Extract the [x, y] coordinate from the center of the cell holding the provided text.  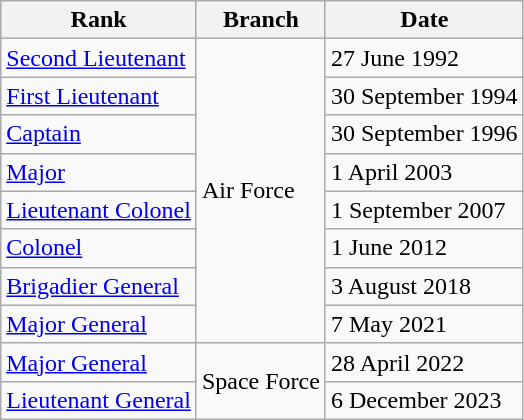
27 June 1992 [424, 58]
Lieutenant General [99, 400]
Brigadier General [99, 286]
Date [424, 20]
30 September 1994 [424, 96]
Space Force [260, 381]
Major [99, 172]
1 September 2007 [424, 210]
6 December 2023 [424, 400]
Branch [260, 20]
7 May 2021 [424, 324]
1 April 2003 [424, 172]
3 August 2018 [424, 286]
Air Force [260, 191]
30 September 1996 [424, 134]
1 June 2012 [424, 248]
Lieutenant Colonel [99, 210]
Captain [99, 134]
Rank [99, 20]
28 April 2022 [424, 362]
Second Lieutenant [99, 58]
First Lieutenant [99, 96]
Colonel [99, 248]
